Return the (X, Y) coordinate for the center point of the cell that contains the specified text.  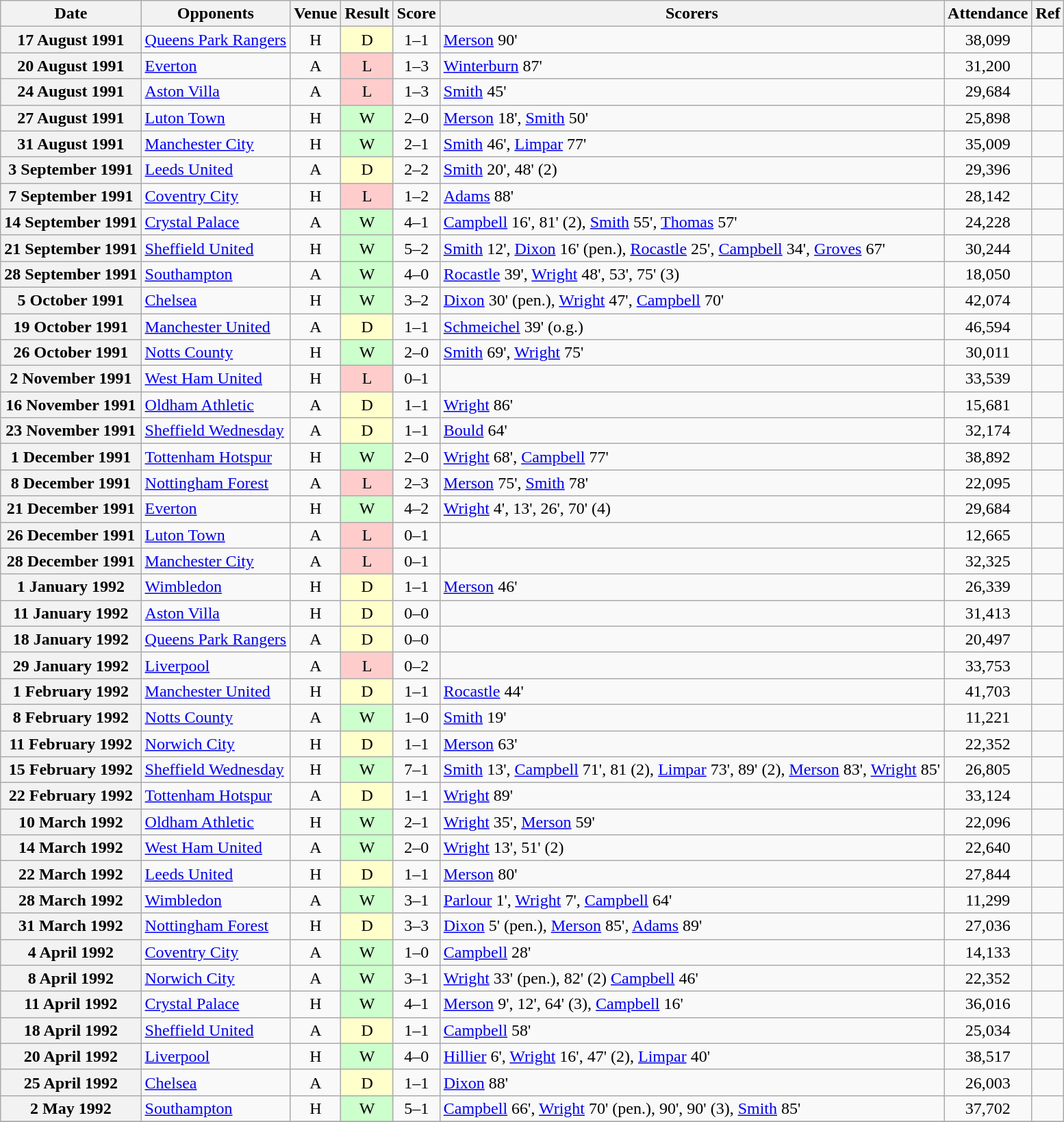
Venue (316, 14)
Score (416, 14)
17 August 1991 (71, 40)
11 January 1992 (71, 613)
31,200 (988, 66)
Campbell 58' (692, 1030)
Smith 13', Campbell 71', 81 (2), Limpar 73', 89' (2), Merson 83', Wright 85' (692, 770)
24,228 (988, 222)
15,681 (988, 405)
Merson 18', Smith 50' (692, 118)
Wright 35', Merson 59' (692, 822)
Scorers (692, 14)
Result (367, 14)
31 August 1991 (71, 144)
31 March 1992 (71, 926)
38,517 (988, 1056)
Date (71, 14)
12,665 (988, 535)
42,074 (988, 300)
4 April 1992 (71, 952)
Smith 20', 48' (2) (692, 170)
25,034 (988, 1030)
Attendance (988, 14)
Ref (1048, 14)
1 February 1992 (71, 691)
Merson 9', 12', 64' (3), Campbell 16' (692, 1004)
Smith 69', Wright 75' (692, 353)
20 August 1991 (71, 66)
Merson 63' (692, 743)
26,805 (988, 770)
Wright 13', 51' (2) (692, 848)
32,325 (988, 561)
Wright 86' (692, 405)
11 April 1992 (71, 1004)
7 September 1991 (71, 196)
Merson 75', Smith 78' (692, 483)
Smith 46', Limpar 77' (692, 144)
Smith 45' (692, 92)
27,036 (988, 926)
11,221 (988, 717)
8 December 1991 (71, 483)
22,096 (988, 822)
10 March 1992 (71, 822)
29 January 1992 (71, 665)
38,099 (988, 40)
35,009 (988, 144)
Bould 64' (692, 431)
14,133 (988, 952)
18,050 (988, 274)
25,898 (988, 118)
19 October 1991 (71, 327)
Rocastle 39', Wright 48', 53', 75' (3) (692, 274)
29,396 (988, 170)
33,539 (988, 379)
Wright 4', 13', 26', 70' (4) (692, 509)
Opponents (216, 14)
1 January 1992 (71, 587)
Campbell 16', 81' (2), Smith 55', Thomas 57' (692, 222)
Campbell 28' (692, 952)
8 February 1992 (71, 717)
41,703 (988, 691)
1 December 1991 (71, 457)
26 October 1991 (71, 353)
Dixon 5' (pen.), Merson 85', Adams 89' (692, 926)
Merson 46' (692, 587)
18 January 1992 (71, 639)
Rocastle 44' (692, 691)
Campbell 66', Wright 70' (pen.), 90', 90' (3), Smith 85' (692, 1108)
11,299 (988, 900)
Wright 89' (692, 796)
1–2 (416, 196)
26,003 (988, 1082)
Parlour 1', Wright 7', Campbell 64' (692, 900)
Smith 12', Dixon 16' (pen.), Rocastle 25', Campbell 34', Groves 67' (692, 248)
26,339 (988, 587)
5 October 1991 (71, 300)
15 February 1992 (71, 770)
38,892 (988, 457)
11 February 1992 (71, 743)
Wright 33' (pen.), 82' (2) Campbell 46' (692, 978)
2 November 1991 (71, 379)
2 May 1992 (71, 1108)
3 September 1991 (71, 170)
33,753 (988, 665)
2–2 (416, 170)
14 September 1991 (71, 222)
Smith 19' (692, 717)
Merson 80' (692, 874)
28,142 (988, 196)
Winterburn 87' (692, 66)
28 September 1991 (71, 274)
16 November 1991 (71, 405)
30,244 (988, 248)
Dixon 30' (pen.), Wright 47', Campbell 70' (692, 300)
27,844 (988, 874)
18 April 1992 (71, 1030)
22,640 (988, 848)
Schmeichel 39' (o.g.) (692, 327)
2–3 (416, 483)
4–2 (416, 509)
14 March 1992 (71, 848)
21 December 1991 (71, 509)
Merson 90' (692, 40)
8 April 1992 (71, 978)
25 April 1992 (71, 1082)
0–2 (416, 665)
46,594 (988, 327)
28 March 1992 (71, 900)
22 March 1992 (71, 874)
23 November 1991 (71, 431)
37,702 (988, 1108)
36,016 (988, 1004)
Dixon 88' (692, 1082)
3–2 (416, 300)
22,095 (988, 483)
24 August 1991 (71, 92)
Adams 88' (692, 196)
5–2 (416, 248)
7–1 (416, 770)
21 September 1991 (71, 248)
26 December 1991 (71, 535)
32,174 (988, 431)
20 April 1992 (71, 1056)
20,497 (988, 639)
30,011 (988, 353)
22 February 1992 (71, 796)
27 August 1991 (71, 118)
33,124 (988, 796)
Wright 68', Campbell 77' (692, 457)
Hillier 6', Wright 16', 47' (2), Limpar 40' (692, 1056)
3–3 (416, 926)
31,413 (988, 613)
28 December 1991 (71, 561)
5–1 (416, 1108)
